Search for the cell housing the specified text and yield its [X, Y] center coordinate. 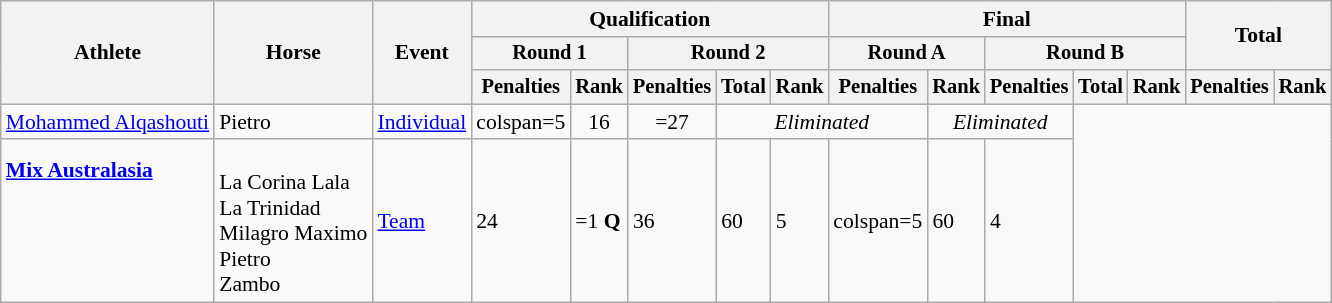
Round 1 [550, 54]
Pietro [293, 122]
Round 2 [728, 54]
5 [800, 222]
La Corina LalaLa TrinidadMilagro MaximoPietroZambo [293, 222]
Athlete [108, 52]
4 [1029, 222]
Qualification [650, 19]
Team [422, 222]
=27 [672, 122]
Mix Australasia [108, 222]
=1 Q [599, 222]
Individual [422, 122]
Event [422, 52]
Horse [293, 52]
16 [599, 122]
24 [520, 222]
Final [1006, 19]
Round B [1085, 54]
Round A [906, 54]
36 [672, 222]
Mohammed Alqashouti [108, 122]
